Find where the given text appears and provide that cell's center as [X, Y] coordinate. 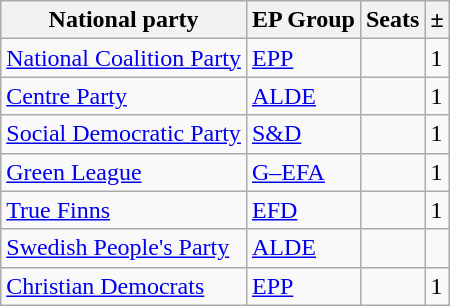
National party [124, 20]
National Coalition Party [124, 58]
Green League [124, 172]
Social Democratic Party [124, 134]
True Finns [124, 210]
Seats [392, 20]
EFD [303, 210]
Centre Party [124, 96]
Christian Democrats [124, 286]
G–EFA [303, 172]
± [437, 20]
Swedish People's Party [124, 248]
EP Group [303, 20]
S&D [303, 134]
